Return (X, Y) of the center of cell containing provided text 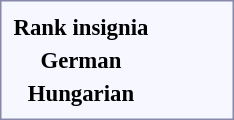
German (81, 60)
Hungarian (81, 93)
Rank insignia (81, 27)
